For the text-containing cell, return its midpoint in (x, y) coordinate format. 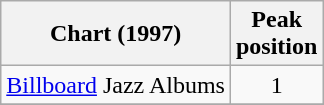
Billboard Jazz Albums (116, 85)
Peakposition (276, 34)
1 (276, 85)
Chart (1997) (116, 34)
